Pinpoint the cell where the given text exists, returning its [x, y] midpoint coordinate. 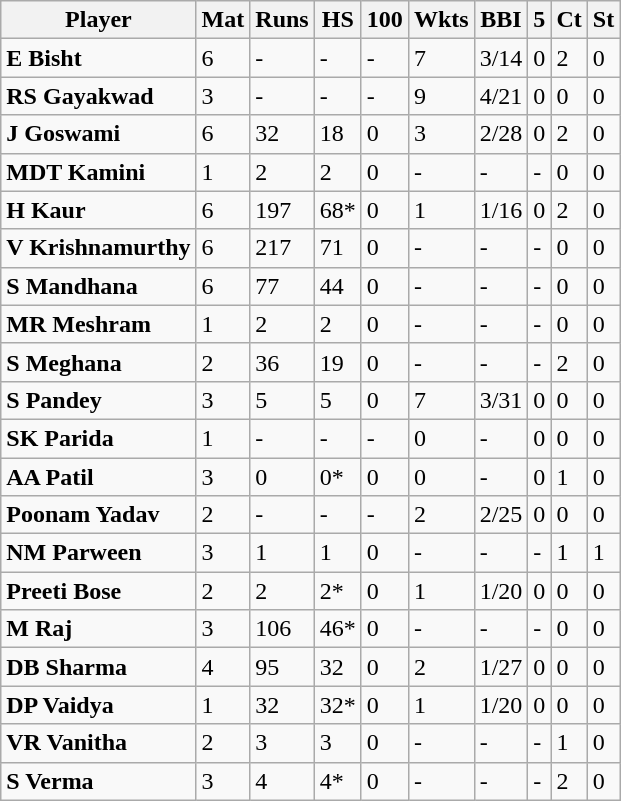
100 [384, 20]
77 [282, 286]
46* [338, 629]
3/14 [501, 58]
9 [441, 96]
S Pandey [98, 400]
MR Meshram [98, 324]
Player [98, 20]
H Kaur [98, 210]
V Krishnamurthy [98, 248]
3/31 [501, 400]
32* [338, 705]
Preeti Bose [98, 591]
MDT Kamini [98, 172]
M Raj [98, 629]
4* [338, 781]
44 [338, 286]
AA Patil [98, 477]
Ct [569, 20]
Runs [282, 20]
J Goswami [98, 134]
VR Vanitha [98, 743]
DP Vaidya [98, 705]
36 [282, 362]
S Mandhana [98, 286]
71 [338, 248]
E Bisht [98, 58]
BBI [501, 20]
106 [282, 629]
2/25 [501, 515]
217 [282, 248]
Mat [223, 20]
Poonam Yadav [98, 515]
S Verma [98, 781]
St [603, 20]
18 [338, 134]
Wkts [441, 20]
2/28 [501, 134]
DB Sharma [98, 667]
95 [282, 667]
1/27 [501, 667]
68* [338, 210]
SK Parida [98, 438]
RS Gayakwad [98, 96]
0* [338, 477]
1/16 [501, 210]
19 [338, 362]
NM Parween [98, 553]
197 [282, 210]
S Meghana [98, 362]
4/21 [501, 96]
HS [338, 20]
2* [338, 591]
